Pinpoint the cell where the given text exists, returning its (X, Y) midpoint coordinate. 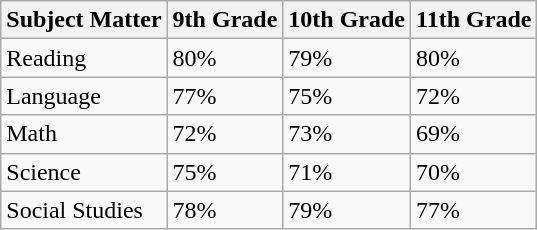
Science (84, 172)
Subject Matter (84, 20)
Social Studies (84, 210)
Reading (84, 58)
78% (225, 210)
69% (474, 134)
Math (84, 134)
11th Grade (474, 20)
70% (474, 172)
71% (347, 172)
9th Grade (225, 20)
73% (347, 134)
10th Grade (347, 20)
Language (84, 96)
